For the text-containing cell, return its midpoint in (x, y) coordinate format. 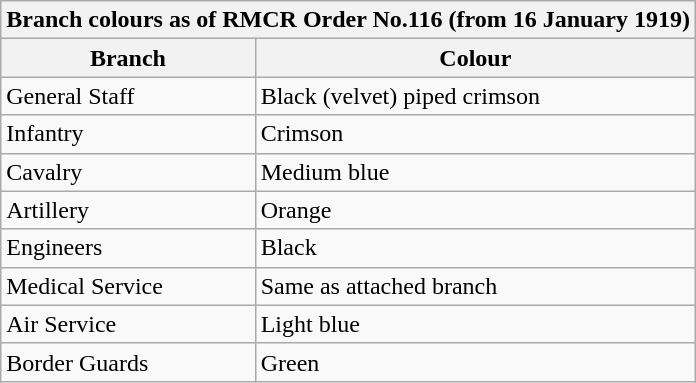
Border Guards (128, 362)
Branch (128, 58)
Cavalry (128, 172)
Black (velvet) piped crimson (475, 96)
Black (475, 248)
Green (475, 362)
Crimson (475, 134)
Orange (475, 210)
Colour (475, 58)
Infantry (128, 134)
Light blue (475, 324)
Medical Service (128, 286)
Medium blue (475, 172)
Air Service (128, 324)
Branch colours as of RMCR Order No.116 (from 16 January 1919) (348, 20)
Engineers (128, 248)
Same as attached branch (475, 286)
Artillery (128, 210)
General Staff (128, 96)
